Locate the cell with the specified text and output its (x, y) center coordinate. 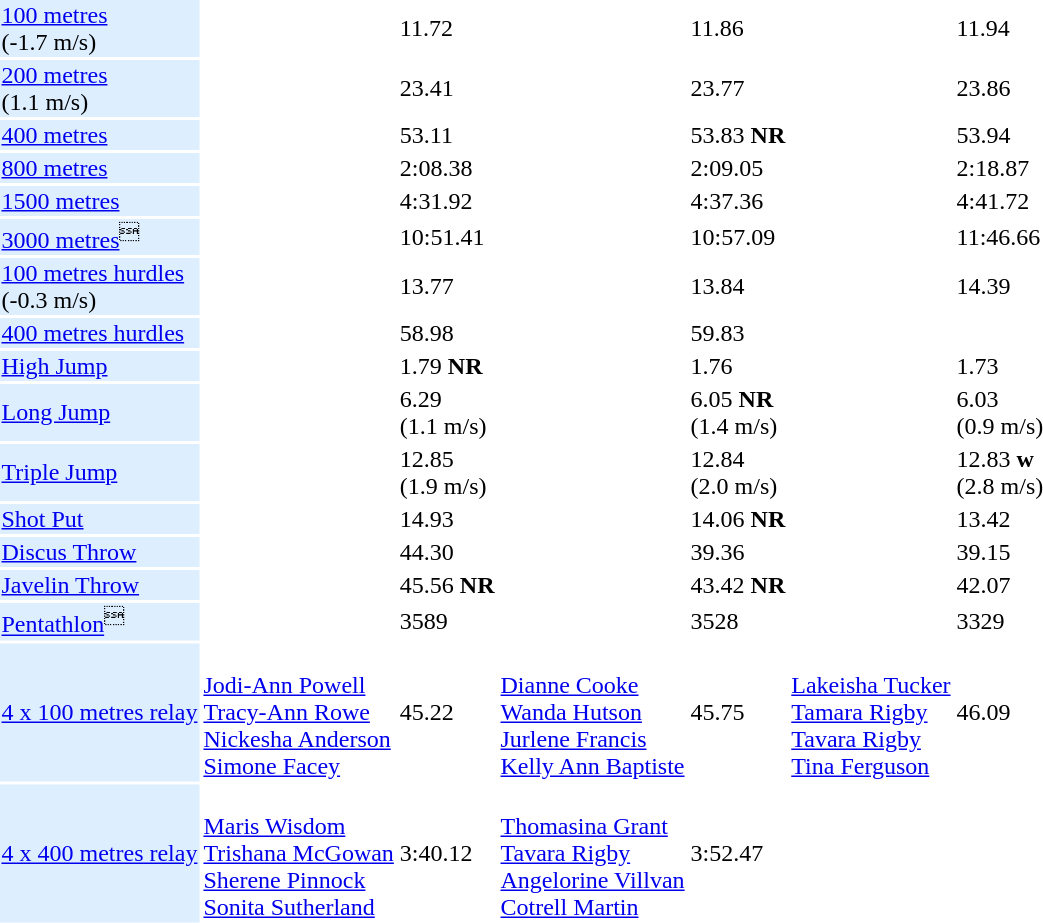
2:09.05 (738, 168)
Pentathlon (100, 621)
Shot Put (100, 519)
Javelin Throw (100, 585)
100 metres hurdles (-0.3 m/s) (100, 286)
13.77 (447, 286)
Triple Jump (100, 472)
400 metres hurdles (100, 333)
1.79 NR (447, 366)
43.42 NR (738, 585)
39.36 (738, 552)
6.29 (1.1 m/s) (447, 412)
Jodi-Ann Powell Tracy-Ann Rowe Nickesha Anderson Simone Facey (298, 712)
Thomasina Grant Tavara Rigby Angelorine Villvan Cotrell Martin (592, 853)
3:52.47 (738, 853)
44.30 (447, 552)
400 metres (100, 135)
23.41 (447, 88)
45.75 (738, 712)
13.84 (738, 286)
59.83 (738, 333)
12.85 (1.9 m/s) (447, 472)
Maris Wisdom Trishana McGowan Sherene Pinnock Sonita Sutherland (298, 853)
11.72 (447, 28)
53.11 (447, 135)
12.84 (2.0 m/s) (738, 472)
Dianne Cooke Wanda Hutson Jurlene Francis Kelly Ann Baptiste (592, 712)
23.77 (738, 88)
14.06 NR (738, 519)
4 x 400 metres relay (100, 853)
200 metres (1.1 m/s) (100, 88)
1500 metres (100, 201)
10:51.41 (447, 237)
3528 (738, 621)
45.56 NR (447, 585)
2:08.38 (447, 168)
11.86 (738, 28)
1.76 (738, 366)
Discus Throw (100, 552)
53.83 NR (738, 135)
14.93 (447, 519)
Lakeisha Tucker Tamara Rigby Tavara Rigby Tina Ferguson (871, 712)
100 metres (-1.7 m/s) (100, 28)
4:37.36 (738, 201)
4 x 100 metres relay (100, 712)
3000 metres (100, 237)
58.98 (447, 333)
6.05 NR (1.4 m/s) (738, 412)
4:31.92 (447, 201)
800 metres (100, 168)
3589 (447, 621)
3:40.12 (447, 853)
10:57.09 (738, 237)
High Jump (100, 366)
Long Jump (100, 412)
45.22 (447, 712)
